Output the [x, y] coordinate of the center of the cell containing the given text.  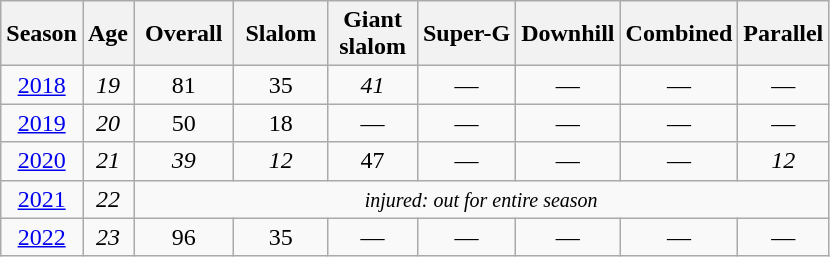
19 [108, 85]
47 [373, 161]
81 [184, 85]
Season [42, 34]
96 [184, 237]
2021 [42, 199]
18 [281, 123]
Super-G [466, 34]
Downhill [568, 34]
Age [108, 34]
Combined [679, 34]
Giant slalom [373, 34]
23 [108, 237]
20 [108, 123]
2020 [42, 161]
21 [108, 161]
2018 [42, 85]
39 [184, 161]
41 [373, 85]
2022 [42, 237]
injured: out for entire season [482, 199]
22 [108, 199]
2019 [42, 123]
Slalom [281, 34]
Overall [184, 34]
50 [184, 123]
Parallel [784, 34]
